Output the (x, y) coordinate of the center of the cell containing the given text.  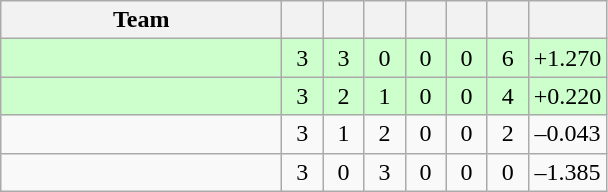
–0.043 (568, 134)
+0.220 (568, 96)
4 (508, 96)
6 (508, 58)
Team (142, 20)
–1.385 (568, 172)
+1.270 (568, 58)
